Pinpoint the cell where the given text exists, returning its (X, Y) midpoint coordinate. 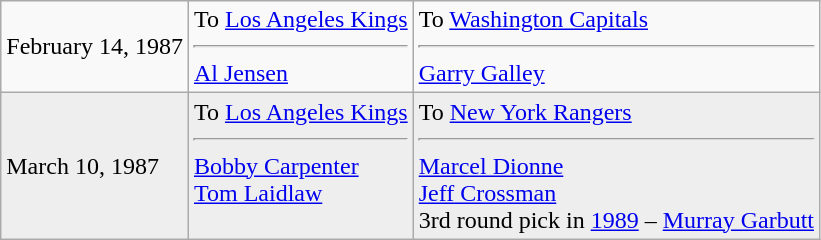
February 14, 1987 (95, 47)
March 10, 1987 (95, 166)
To Los Angeles KingsAl Jensen (300, 47)
To Los Angeles KingsBobby Carpenter Tom Laidlaw (300, 166)
To New York RangersMarcel Dionne Jeff Crossman 3rd round pick in 1989 – Murray Garbutt (616, 166)
To Washington CapitalsGarry Galley (616, 47)
